From the cell containing the given text, extract its center point as (x, y) coordinate. 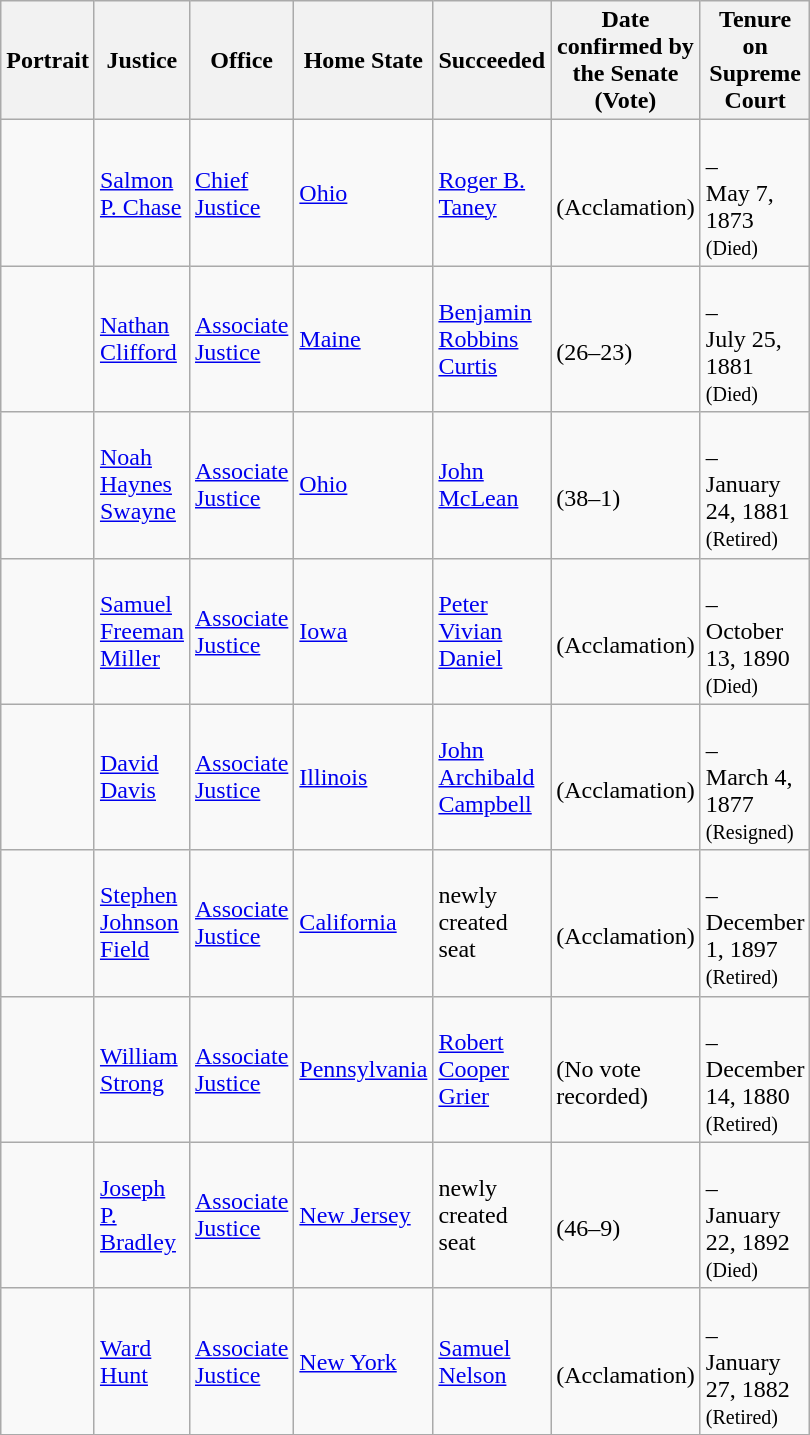
Nathan Clifford (142, 339)
Roger B. Taney (492, 193)
Maine (364, 339)
–January 24, 1881(Retired) (755, 485)
Office (241, 60)
Home State (364, 60)
New York (364, 1361)
John McLean (492, 485)
–December 14, 1880(Retired) (755, 1069)
Samuel Nelson (492, 1361)
California (364, 923)
William Strong (142, 1069)
(38–1) (626, 485)
Joseph P. Bradley (142, 1215)
David Davis (142, 777)
Stephen Johnson Field (142, 923)
Samuel Freeman Miller (142, 631)
Tenure on Supreme Court (755, 60)
Salmon P. Chase (142, 193)
–May 7, 1873(Died) (755, 193)
–July 25, 1881(Died) (755, 339)
Succeeded (492, 60)
Robert Cooper Grier (492, 1069)
John Archibald Campbell (492, 777)
–December 1, 1897(Retired) (755, 923)
–October 13, 1890(Died) (755, 631)
Ward Hunt (142, 1361)
Illinois (364, 777)
Justice (142, 60)
(46–9) (626, 1215)
–March 4, 1877(Resigned) (755, 777)
Portrait (48, 60)
(No vote recorded) (626, 1069)
Chief Justice (241, 193)
(26–23) (626, 339)
Noah Haynes Swayne (142, 485)
–January 22, 1892(Died) (755, 1215)
–January 27, 1882(Retired) (755, 1361)
Pennsylvania (364, 1069)
Benjamin Robbins Curtis (492, 339)
Peter Vivian Daniel (492, 631)
Date confirmed by the Senate(Vote) (626, 60)
Iowa (364, 631)
New Jersey (364, 1215)
